Output the [x, y] coordinate of the center of the cell containing the given text.  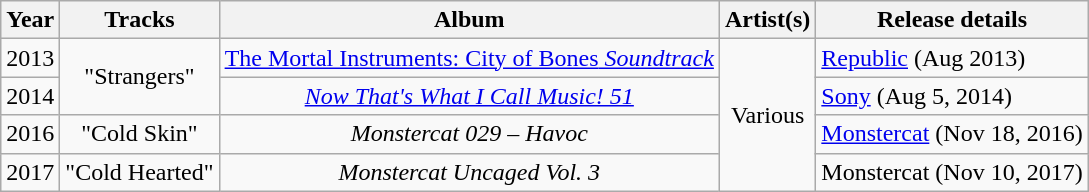
Monstercat (Nov 18, 2016) [952, 134]
2017 [30, 172]
Year [30, 20]
Monstercat (Nov 10, 2017) [952, 172]
2016 [30, 134]
Various [767, 115]
2013 [30, 58]
Album [469, 20]
Tracks [140, 20]
Sony (Aug 5, 2014) [952, 96]
Republic (Aug 2013) [952, 58]
2014 [30, 96]
Release details [952, 20]
Monstercat 029 – Havoc [469, 134]
Monstercat Uncaged Vol. 3 [469, 172]
"Cold Skin" [140, 134]
"Cold Hearted" [140, 172]
Now That's What I Call Music! 51 [469, 96]
"Strangers" [140, 77]
The Mortal Instruments: City of Bones Soundtrack [469, 58]
Artist(s) [767, 20]
